Output the (x, y) coordinate of the center of the cell containing the given text.  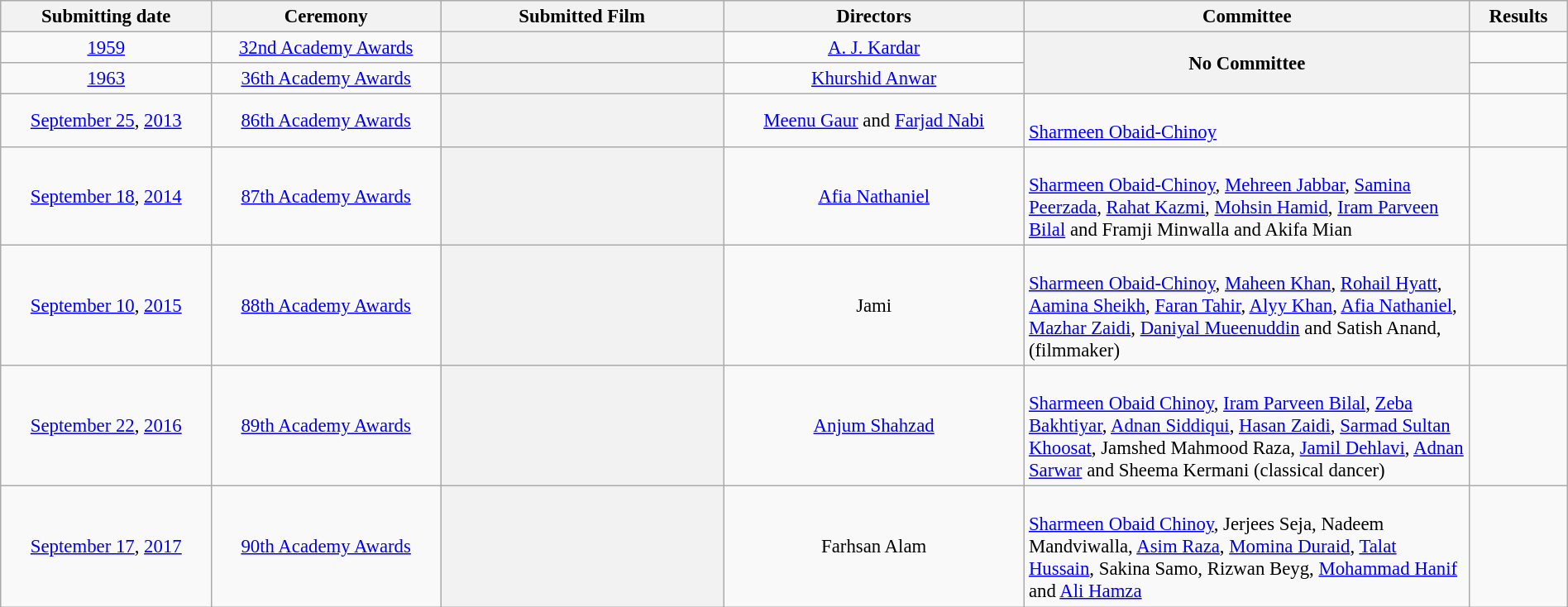
Directors (874, 17)
September 17, 2017 (106, 547)
Meenu Gaur and Farjad Nabi (874, 121)
88th Academy Awards (326, 306)
Khurshid Anwar (874, 79)
1963 (106, 79)
September 18, 2014 (106, 197)
September 25, 2013 (106, 121)
Results (1518, 17)
Committee (1247, 17)
89th Academy Awards (326, 426)
86th Academy Awards (326, 121)
Submitting date (106, 17)
Anjum Shahzad (874, 426)
87th Academy Awards (326, 197)
Submitted Film (582, 17)
September 10, 2015 (106, 306)
September 22, 2016 (106, 426)
No Committee (1247, 63)
Ceremony (326, 17)
Sharmeen Obaid-Chinoy (1247, 121)
90th Academy Awards (326, 547)
Sharmeen Obaid-Chinoy, Mehreen Jabbar, Samina Peerzada, Rahat Kazmi, Mohsin Hamid, Iram Parveen Bilal and Framji Minwalla and Akifa Mian (1247, 197)
32nd Academy Awards (326, 48)
1959 (106, 48)
Afia Nathaniel (874, 197)
A. J. Kardar (874, 48)
Jami (874, 306)
36th Academy Awards (326, 79)
Farhsan Alam (874, 547)
